Scan for the cell matching the given text and deliver its (X, Y) coordinate at center. 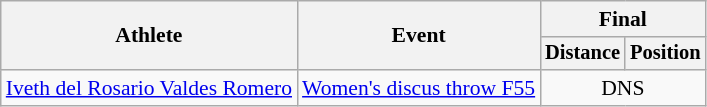
DNS (622, 88)
Position (665, 54)
Iveth del Rosario Valdes Romero (149, 88)
Final (622, 19)
Distance (582, 54)
Athlete (149, 36)
Women's discus throw F55 (418, 88)
Event (418, 36)
